Output the [X, Y] coordinate of the center of the cell containing the given text.  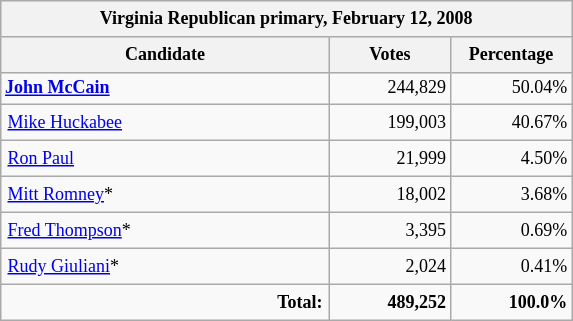
Mike Huckabee [165, 122]
Virginia Republican primary, February 12, 2008 [286, 19]
Fred Thompson* [165, 230]
3,395 [390, 230]
199,003 [390, 122]
3.68% [510, 194]
Total: [165, 302]
50.04% [510, 88]
40.67% [510, 122]
18,002 [390, 194]
Votes [390, 55]
Ron Paul [165, 158]
100.0% [510, 302]
Rudy Giuliani* [165, 266]
John McCain [165, 88]
489,252 [390, 302]
Mitt Romney* [165, 194]
4.50% [510, 158]
21,999 [390, 158]
244,829 [390, 88]
Percentage [510, 55]
0.69% [510, 230]
0.41% [510, 266]
2,024 [390, 266]
Candidate [165, 55]
